Detect which cell encompasses the target text, then output its (x, y) center coordinate. 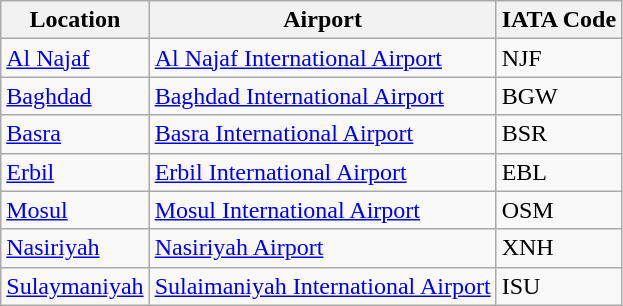
XNH (559, 248)
Erbil (75, 172)
Baghdad (75, 96)
IATA Code (559, 20)
Basra International Airport (322, 134)
Airport (322, 20)
Mosul International Airport (322, 210)
Al Najaf (75, 58)
Nasiriyah (75, 248)
BSR (559, 134)
Nasiriyah Airport (322, 248)
Sulaimaniyah International Airport (322, 286)
Erbil International Airport (322, 172)
ISU (559, 286)
BGW (559, 96)
NJF (559, 58)
Sulaymaniyah (75, 286)
Basra (75, 134)
EBL (559, 172)
OSM (559, 210)
Location (75, 20)
Baghdad International Airport (322, 96)
Al Najaf International Airport (322, 58)
Mosul (75, 210)
